Provide the (X, Y) coordinate of the cell's center where the given text is located.  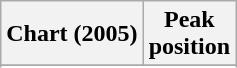
Peakposition (189, 34)
Chart (2005) (72, 34)
